Return the [X, Y] coordinate for the center point of the cell that contains the specified text.  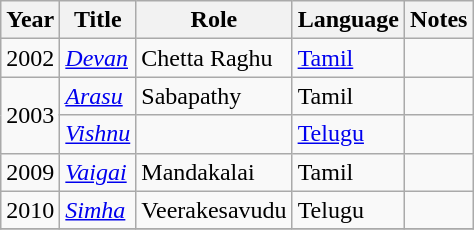
Chetta Raghu [214, 58]
Arasu [98, 96]
2009 [30, 172]
Mandakalai [214, 172]
Language [348, 20]
Title [98, 20]
Notes [439, 20]
Year [30, 20]
2003 [30, 115]
Simha [98, 210]
Sabapathy [214, 96]
Vishnu [98, 134]
Devan [98, 58]
2010 [30, 210]
2002 [30, 58]
Role [214, 20]
Veerakesavudu [214, 210]
Vaigai [98, 172]
